Return the (X, Y) coordinate for the center point of the cell that contains the specified text.  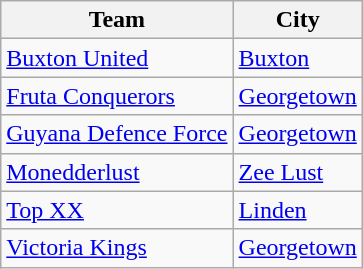
City (298, 20)
Buxton United (117, 58)
Buxton (298, 58)
Zee Lust (298, 172)
Top XX (117, 210)
Victoria Kings (117, 248)
Monedderlust (117, 172)
Guyana Defence Force (117, 134)
Linden (298, 210)
Team (117, 20)
Fruta Conquerors (117, 96)
